Determine the [X, Y] coordinate at the center of the cell enclosing the given text.  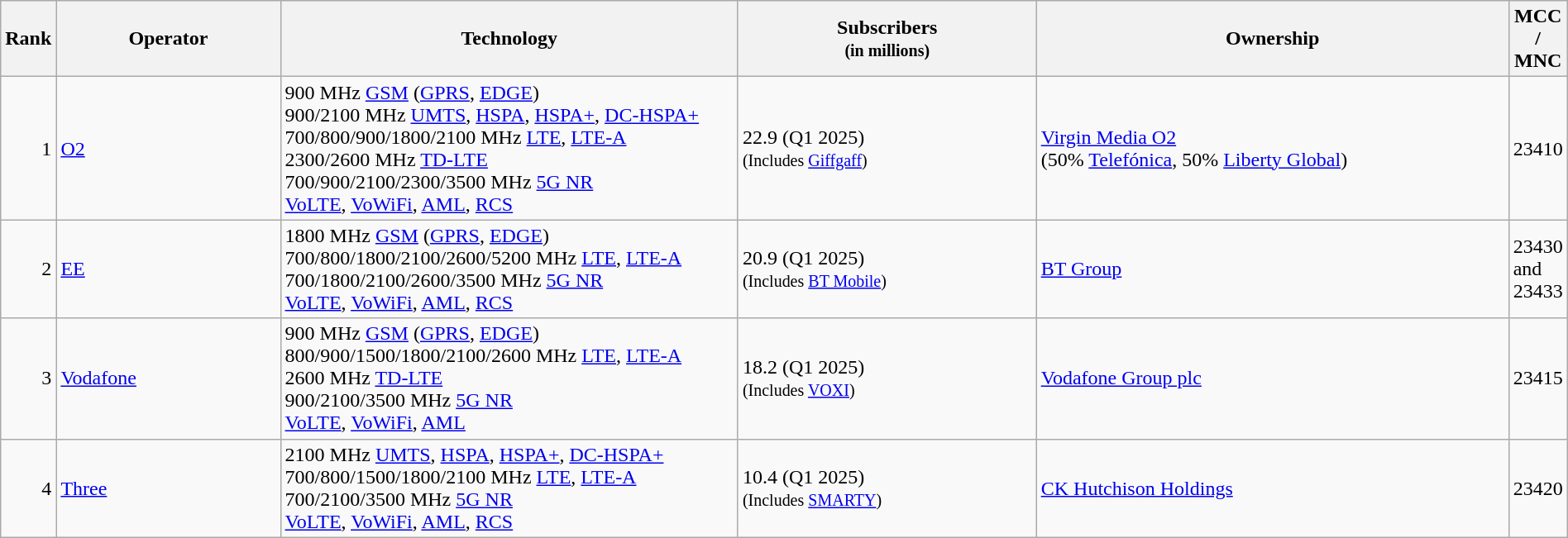
Virgin Media O2(50% Telefónica, 50% Liberty Global) [1272, 149]
Subscribers(in millions) [887, 39]
Rank [28, 39]
MCC / MNC [1538, 39]
Technology [509, 39]
23420 [1538, 488]
20.9 (Q1 2025)(Includes BT Mobile) [887, 269]
2100 MHz UMTS, HSPA, HSPA+, DC-HSPA+700/800/1500/1800/2100 MHz LTE, LTE-A700/2100/3500 MHz 5G NRVoLTE, VoWiFi, AML, RCS [509, 488]
Three [169, 488]
23410 [1538, 149]
EE [169, 269]
O2 [169, 149]
900 MHz GSM (GPRS, EDGE)800/900/1500/1800/2100/2600 MHz LTE, LTE-A2600 MHz TD-LTE900/2100/3500 MHz 5G NRVoLTE, VoWiFi, AML [509, 379]
10.4 (Q1 2025)(Includes SMARTY) [887, 488]
BT Group [1272, 269]
1800 MHz GSM (GPRS, EDGE)700/800/1800/2100/2600/5200 MHz LTE, LTE-A700/1800/2100/2600/3500 MHz 5G NRVoLTE, VoWiFi, AML, RCS [509, 269]
1 [28, 149]
Vodafone Group plc [1272, 379]
Operator [169, 39]
Ownership [1272, 39]
4 [28, 488]
Vodafone [169, 379]
2 [28, 269]
22.9 (Q1 2025)(Includes Giffgaff) [887, 149]
3 [28, 379]
CK Hutchison Holdings [1272, 488]
23430 and 23433 [1538, 269]
23415 [1538, 379]
18.2 (Q1 2025)(Includes VOXI) [887, 379]
